Search for the cell housing the specified text and yield its (x, y) center coordinate. 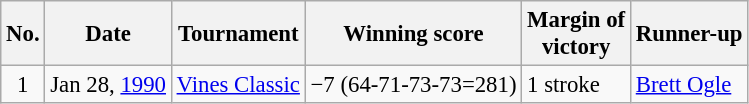
1 stroke (576, 85)
Brett Ogle (688, 85)
1 (23, 85)
Margin ofvictory (576, 34)
Vines Classic (238, 85)
Winning score (414, 34)
Jan 28, 1990 (108, 85)
Date (108, 34)
Runner-up (688, 34)
No. (23, 34)
Tournament (238, 34)
−7 (64-71-73-73=281) (414, 85)
